Scan for the cell matching the given text and deliver its (X, Y) coordinate at center. 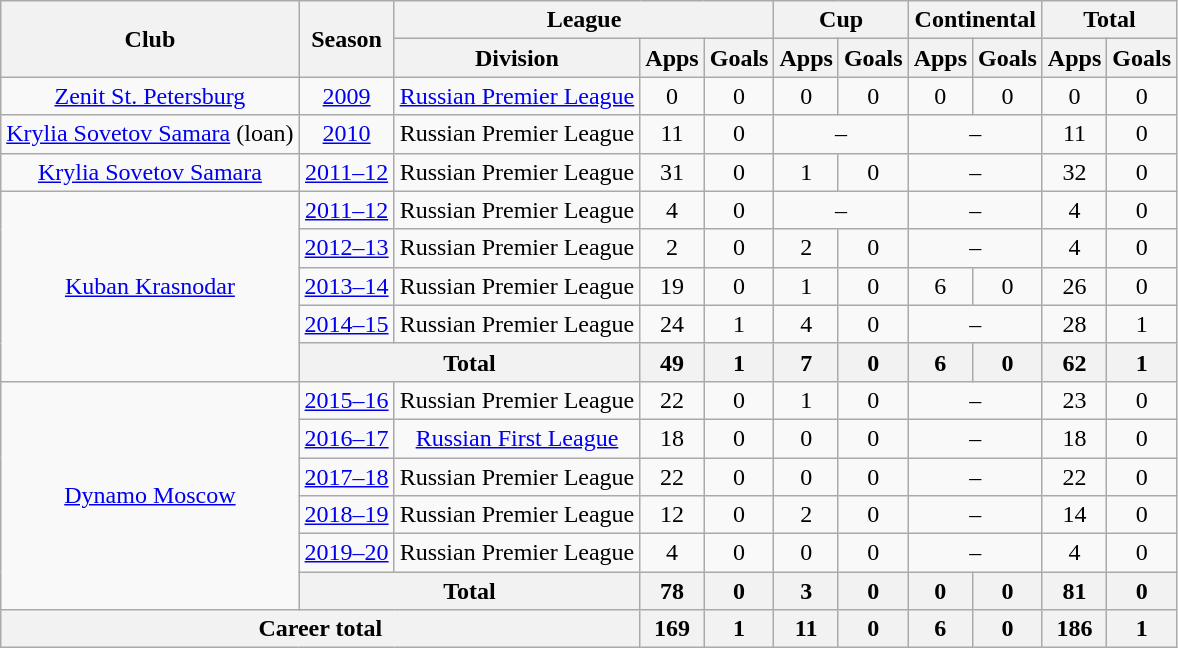
2015–16 (346, 400)
Season (346, 39)
Krylia Sovetov Samara (150, 172)
186 (1074, 629)
2017–18 (346, 477)
Cup (841, 20)
32 (1074, 172)
Zenit St. Petersburg (150, 96)
78 (672, 591)
2014–15 (346, 324)
12 (672, 515)
Kuban Krasnodar (150, 286)
2012–13 (346, 248)
3 (806, 591)
Continental (975, 20)
28 (1074, 324)
2010 (346, 134)
24 (672, 324)
19 (672, 286)
Dynamo Moscow (150, 495)
Career total (320, 629)
2016–17 (346, 438)
Club (150, 39)
31 (672, 172)
2009 (346, 96)
23 (1074, 400)
26 (1074, 286)
Krylia Sovetov Samara (loan) (150, 134)
Russian First League (517, 438)
2019–20 (346, 553)
62 (1074, 362)
14 (1074, 515)
7 (806, 362)
81 (1074, 591)
169 (672, 629)
2013–14 (346, 286)
2018–19 (346, 515)
49 (672, 362)
League (584, 20)
Division (517, 58)
